Provide the [x, y] coordinate of the cell's center where the given text is located.  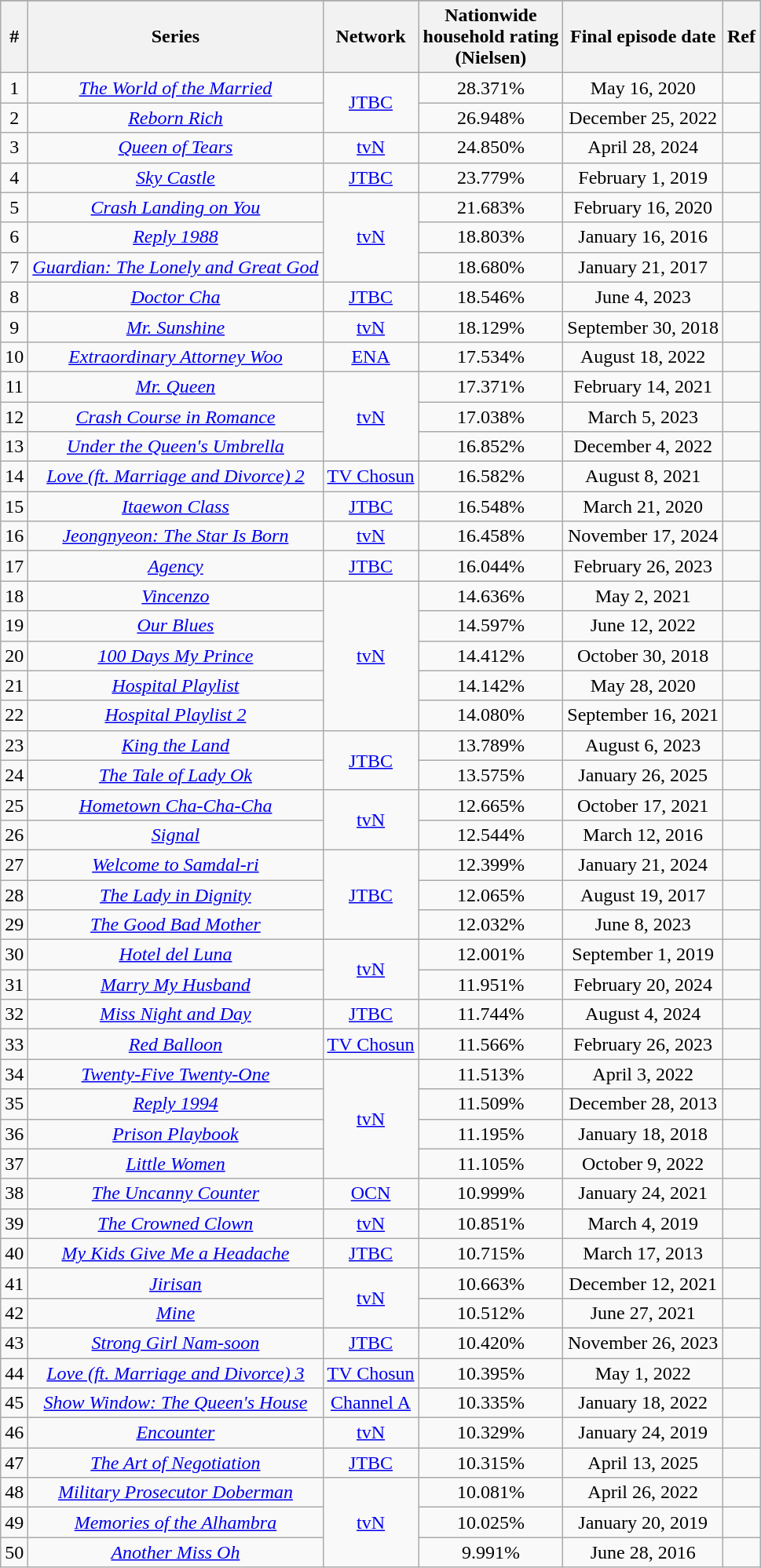
49 [14, 1522]
Doctor Cha [176, 297]
ENA [371, 356]
10.715% [491, 1253]
August 4, 2024 [643, 1014]
10.081% [491, 1493]
April 28, 2024 [643, 148]
August 18, 2022 [643, 356]
Marry My Husband [176, 985]
25 [14, 805]
Crash Landing on You [176, 207]
May 28, 2020 [643, 685]
May 16, 2020 [643, 88]
September 30, 2018 [643, 327]
10 [14, 356]
Reply 1988 [176, 237]
43 [14, 1343]
Memories of the Alhambra [176, 1522]
11.195% [491, 1134]
29 [14, 925]
11.744% [491, 1014]
36 [14, 1134]
Reply 1994 [176, 1104]
11.105% [491, 1164]
The Uncanny Counter [176, 1193]
50 [14, 1552]
Series [176, 37]
Signal [176, 835]
November 17, 2024 [643, 536]
12.544% [491, 835]
10.851% [491, 1223]
Nationwidehousehold rating(Nielsen) [491, 37]
June 12, 2022 [643, 626]
Red Balloon [176, 1044]
January 18, 2022 [643, 1403]
12.032% [491, 925]
26.948% [491, 118]
Prison Playbook [176, 1134]
20 [14, 656]
Agency [176, 566]
21 [14, 685]
Strong Girl Nam-soon [176, 1343]
October 30, 2018 [643, 656]
24.850% [491, 148]
Twenty-Five Twenty-One [176, 1074]
16.044% [491, 566]
14.597% [491, 626]
Hospital Playlist 2 [176, 715]
Itaewon Class [176, 506]
January 21, 2024 [643, 864]
Final episode date [643, 37]
January 24, 2019 [643, 1433]
26 [14, 835]
11.509% [491, 1104]
Crash Course in Romance [176, 417]
# [14, 37]
June 27, 2021 [643, 1313]
19 [14, 626]
September 16, 2021 [643, 715]
22 [14, 715]
47 [14, 1463]
Love (ft. Marriage and Divorce) 3 [176, 1373]
18.546% [491, 297]
28.371% [491, 88]
16.582% [491, 477]
48 [14, 1493]
17.534% [491, 356]
Mine [176, 1313]
Under the Queen's Umbrella [176, 447]
11.513% [491, 1074]
Love (ft. Marriage and Divorce) 2 [176, 477]
38 [14, 1193]
46 [14, 1433]
Hometown Cha-Cha-Cha [176, 805]
King the Land [176, 745]
December 12, 2021 [643, 1283]
June 4, 2023 [643, 297]
Little Women [176, 1164]
15 [14, 506]
17 [14, 566]
35 [14, 1104]
October 9, 2022 [643, 1164]
37 [14, 1164]
Vincenzo [176, 596]
12.665% [491, 805]
Military Prosecutor Doberman [176, 1493]
23 [14, 745]
34 [14, 1074]
Channel A [371, 1403]
March 12, 2016 [643, 835]
February 1, 2019 [643, 177]
14.412% [491, 656]
17.371% [491, 386]
18.803% [491, 237]
8 [14, 297]
Hospital Playlist [176, 685]
45 [14, 1403]
Reborn Rich [176, 118]
November 26, 2023 [643, 1343]
January 18, 2018 [643, 1134]
6 [14, 237]
Miss Night and Day [176, 1014]
21.683% [491, 207]
January 21, 2017 [643, 267]
The World of the Married [176, 88]
10.999% [491, 1193]
13.575% [491, 775]
27 [14, 864]
The Tale of Lady Ok [176, 775]
Hotel del Luna [176, 955]
24 [14, 775]
January 26, 2025 [643, 775]
February 16, 2020 [643, 207]
1 [14, 88]
The Crowned Clown [176, 1223]
7 [14, 267]
Welcome to Samdal-ri [176, 864]
11 [14, 386]
4 [14, 177]
16.548% [491, 506]
August 19, 2017 [643, 894]
10.512% [491, 1313]
January 20, 2019 [643, 1522]
April 13, 2025 [643, 1463]
44 [14, 1373]
28 [14, 894]
Queen of Tears [176, 148]
Mr. Queen [176, 386]
16.852% [491, 447]
Another Miss Oh [176, 1552]
31 [14, 985]
June 8, 2023 [643, 925]
33 [14, 1044]
17.038% [491, 417]
14.142% [491, 685]
9.991% [491, 1552]
9 [14, 327]
2 [14, 118]
October 17, 2021 [643, 805]
March 4, 2019 [643, 1223]
10.395% [491, 1373]
August 6, 2023 [643, 745]
11.566% [491, 1044]
The Art of Negotiation [176, 1463]
Jirisan [176, 1283]
18 [14, 596]
30 [14, 955]
Extraordinary Attorney Woo [176, 356]
Sky Castle [176, 177]
12.001% [491, 955]
June 28, 2016 [643, 1552]
January 16, 2016 [643, 237]
August 8, 2021 [643, 477]
Mr. Sunshine [176, 327]
Our Blues [176, 626]
10.025% [491, 1522]
41 [14, 1283]
December 4, 2022 [643, 447]
10.335% [491, 1403]
April 3, 2022 [643, 1074]
My Kids Give Me a Headache [176, 1253]
13 [14, 447]
16.458% [491, 536]
May 2, 2021 [643, 596]
32 [14, 1014]
18.680% [491, 267]
OCN [371, 1193]
10.315% [491, 1463]
42 [14, 1313]
May 1, 2022 [643, 1373]
5 [14, 207]
Ref [741, 37]
Encounter [176, 1433]
23.779% [491, 177]
39 [14, 1223]
Show Window: The Queen's House [176, 1403]
March 21, 2020 [643, 506]
Guardian: The Lonely and Great God [176, 267]
September 1, 2019 [643, 955]
February 14, 2021 [643, 386]
3 [14, 148]
100 Days My Prince [176, 656]
10.329% [491, 1433]
10.663% [491, 1283]
14 [14, 477]
40 [14, 1253]
16 [14, 536]
12.399% [491, 864]
The Lady in Dignity [176, 894]
11.951% [491, 985]
December 25, 2022 [643, 118]
March 17, 2013 [643, 1253]
14.636% [491, 596]
January 24, 2021 [643, 1193]
February 20, 2024 [643, 985]
Network [371, 37]
December 28, 2013 [643, 1104]
10.420% [491, 1343]
18.129% [491, 327]
April 26, 2022 [643, 1493]
12 [14, 417]
12.065% [491, 894]
Jeongnyeon: The Star Is Born [176, 536]
The Good Bad Mother [176, 925]
13.789% [491, 745]
14.080% [491, 715]
March 5, 2023 [643, 417]
